Search for the cell housing the specified text and yield its (X, Y) center coordinate. 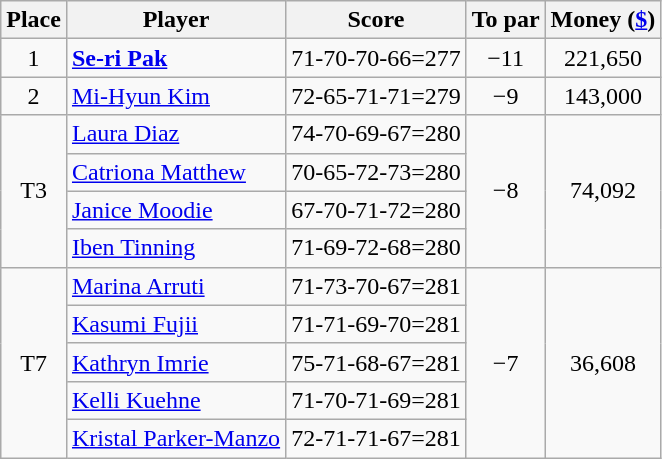
T7 (34, 362)
67-70-71-72=280 (376, 210)
Place (34, 20)
1 (34, 58)
74-70-69-67=280 (376, 134)
To par (506, 20)
Player (176, 20)
Marina Arruti (176, 286)
T3 (34, 191)
221,650 (603, 58)
71-73-70-67=281 (376, 286)
−11 (506, 58)
Se-ri Pak (176, 58)
36,608 (603, 362)
Money ($) (603, 20)
2 (34, 96)
Kathryn Imrie (176, 362)
Iben Tinning (176, 248)
75-71-68-67=281 (376, 362)
72-65-71-71=279 (376, 96)
−7 (506, 362)
Catriona Matthew (176, 172)
Laura Diaz (176, 134)
72-71-71-67=281 (376, 438)
143,000 (603, 96)
−9 (506, 96)
71-70-70-66=277 (376, 58)
70-65-72-73=280 (376, 172)
Kristal Parker-Manzo (176, 438)
71-69-72-68=280 (376, 248)
74,092 (603, 191)
Kasumi Fujii (176, 324)
Score (376, 20)
Mi-Hyun Kim (176, 96)
71-71-69-70=281 (376, 324)
Janice Moodie (176, 210)
−8 (506, 191)
71-70-71-69=281 (376, 400)
Kelli Kuehne (176, 400)
